Identify which cell holds the provided text, then report its (x, y) central coordinate. 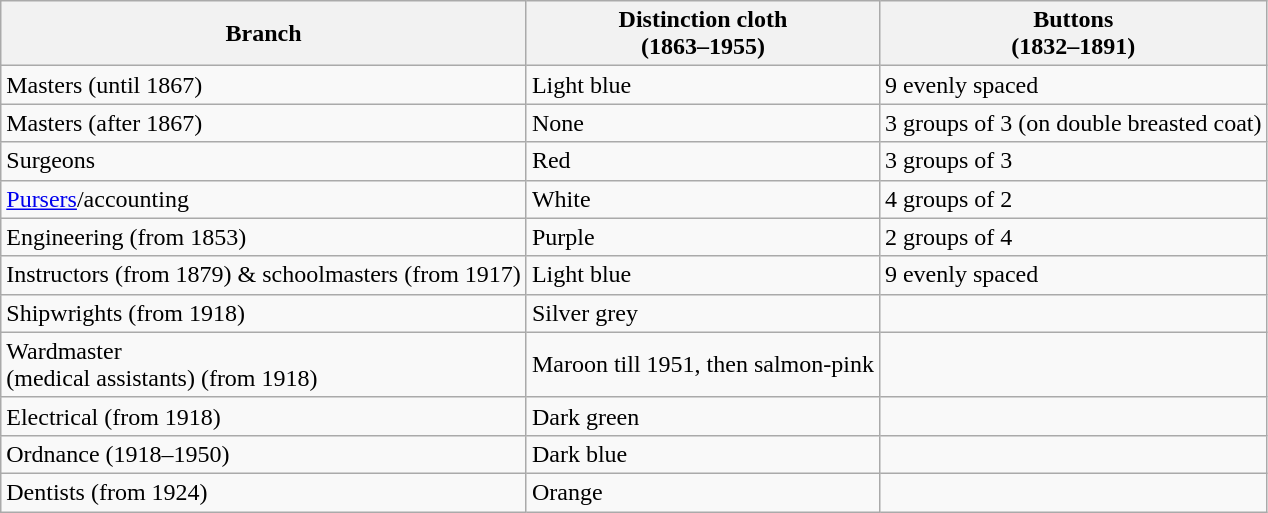
Maroon till 1951, then salmon-pink (702, 364)
Dark green (702, 416)
Ordnance (1918–1950) (264, 454)
Red (702, 161)
Instructors (from 1879) & schoolmasters (from 1917) (264, 275)
Shipwrights (from 1918) (264, 313)
Dark blue (702, 454)
Surgeons (264, 161)
Electrical (from 1918) (264, 416)
Engineering (from 1853) (264, 237)
Masters (after 1867) (264, 123)
4 groups of 2 (1073, 199)
3 groups of 3 (on double breasted coat) (1073, 123)
Wardmaster(medical assistants) (from 1918) (264, 364)
White (702, 199)
Purple (702, 237)
Pursers/accounting (264, 199)
Branch (264, 34)
None (702, 123)
Orange (702, 492)
Distinction cloth(1863–1955) (702, 34)
Buttons(1832–1891) (1073, 34)
2 groups of 4 (1073, 237)
Masters (until 1867) (264, 85)
Silver grey (702, 313)
3 groups of 3 (1073, 161)
Dentists (from 1924) (264, 492)
